Search for the cell housing the specified text and yield its [X, Y] center coordinate. 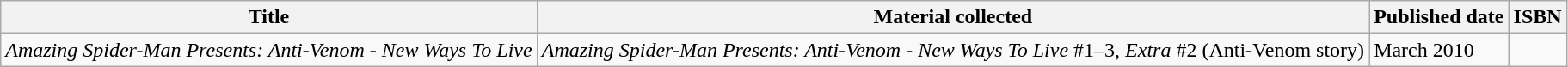
Material collected [953, 17]
March 2010 [1439, 50]
ISBN [1538, 17]
Amazing Spider-Man Presents: Anti-Venom - New Ways To Live #1–3, Extra #2 (Anti-Venom story) [953, 50]
Amazing Spider-Man Presents: Anti-Venom - New Ways To Live [268, 50]
Published date [1439, 17]
Title [268, 17]
